Pinpoint the cell where the given text exists, returning its (X, Y) midpoint coordinate. 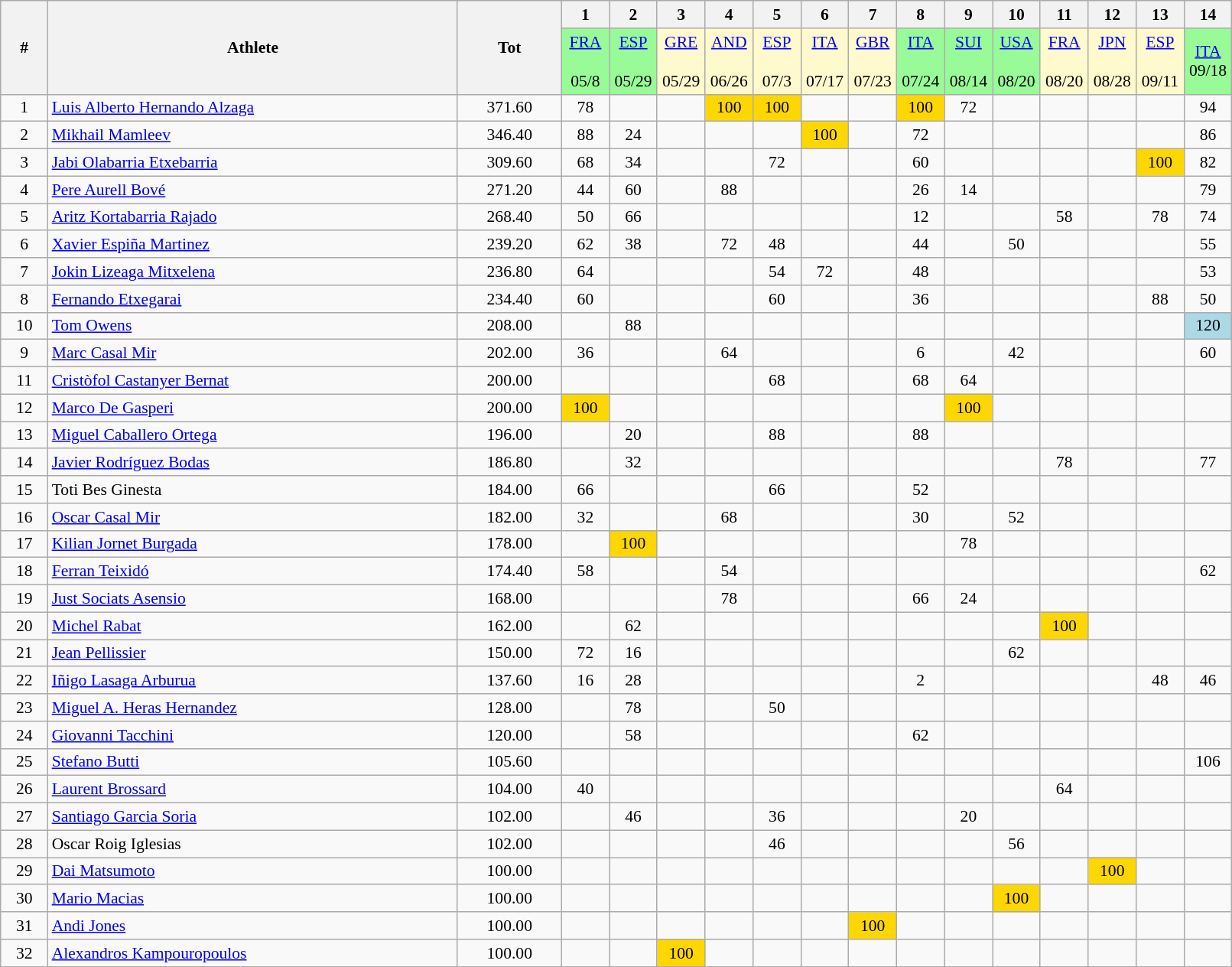
ITA 09/18 (1208, 61)
31 (24, 926)
Oscar Casal Mir (253, 517)
22 (24, 681)
ESP07/3 (777, 61)
29 (24, 871)
184.00 (509, 490)
Santiago Garcia Soria (253, 817)
137.60 (509, 681)
55 (1208, 245)
Tot (509, 47)
236.80 (509, 272)
182.00 (509, 517)
Iñigo Lasaga Arburua (253, 681)
# (24, 47)
AND06/26 (730, 61)
JPN08/28 (1112, 61)
34 (633, 163)
168.00 (509, 599)
94 (1208, 108)
FRA05/8 (586, 61)
120.00 (509, 735)
128.00 (509, 708)
86 (1208, 135)
120 (1208, 326)
Ferran Teixidó (253, 571)
GRE05/29 (681, 61)
Dai Matsumoto (253, 871)
Jabi Olabarria Etxebarria (253, 163)
202.00 (509, 353)
Just Sociats Asensio (253, 599)
82 (1208, 163)
106 (1208, 762)
23 (24, 708)
FRA08/20 (1065, 61)
Cristòfol Castanyer Bernat (253, 381)
268.40 (509, 217)
Mario Macias (253, 899)
371.60 (509, 108)
150.00 (509, 653)
Giovanni Tacchini (253, 735)
Miguel A. Heras Hernandez (253, 708)
56 (1017, 844)
Javier Rodríguez Bodas (253, 463)
ITA07/17 (824, 61)
271.20 (509, 190)
79 (1208, 190)
Athlete (253, 47)
Mikhail Mamleev (253, 135)
Michel Rabat (253, 626)
Stefano Butti (253, 762)
Oscar Roig Iglesias (253, 844)
42 (1017, 353)
174.40 (509, 571)
Alexandros Kampouropoulos (253, 953)
Luis Alberto Hernando Alzaga (253, 108)
Fernando Etxegarai (253, 299)
Toti Bes Ginesta (253, 490)
196.00 (509, 435)
38 (633, 245)
21 (24, 653)
Laurent Brossard (253, 790)
346.40 (509, 135)
ESP 05/29 (633, 61)
25 (24, 762)
SUI08/14 (968, 61)
Jokin Lizeaga Mitxelena (253, 272)
ITA07/24 (921, 61)
Marco De Gasperi (253, 408)
208.00 (509, 326)
234.40 (509, 299)
162.00 (509, 626)
Xavier Espiña Martinez (253, 245)
19 (24, 599)
Jean Pellissier (253, 653)
309.60 (509, 163)
Pere Aurell Bové (253, 190)
Tom Owens (253, 326)
186.80 (509, 463)
15 (24, 490)
USA08/20 (1017, 61)
Andi Jones (253, 926)
27 (24, 817)
Kilian Jornet Burgada (253, 544)
77 (1208, 463)
53 (1208, 272)
ESP 09/11 (1161, 61)
GBR07/23 (873, 61)
Miguel Caballero Ortega (253, 435)
178.00 (509, 544)
40 (586, 790)
Marc Casal Mir (253, 353)
17 (24, 544)
Aritz Kortabarria Rajado (253, 217)
74 (1208, 217)
105.60 (509, 762)
239.20 (509, 245)
104.00 (509, 790)
18 (24, 571)
